Identify which cell holds the provided text, then report its (x, y) central coordinate. 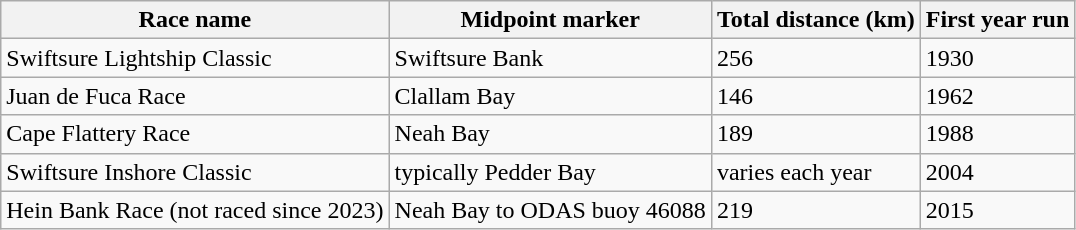
Swiftsure Bank (550, 58)
Race name (195, 20)
Clallam Bay (550, 96)
typically Pedder Bay (550, 172)
varies each year (816, 172)
1962 (998, 96)
Swiftsure Lightship Classic (195, 58)
First year run (998, 20)
1988 (998, 134)
Neah Bay to ODAS buoy 46088 (550, 210)
219 (816, 210)
256 (816, 58)
Total distance (km) (816, 20)
2015 (998, 210)
Juan de Fuca Race (195, 96)
146 (816, 96)
1930 (998, 58)
Neah Bay (550, 134)
Hein Bank Race (not raced since 2023) (195, 210)
Cape Flattery Race (195, 134)
Swiftsure Inshore Classic (195, 172)
Midpoint marker (550, 20)
189 (816, 134)
2004 (998, 172)
